Provide the [x, y] coordinate of the cell's center where the given text is located.  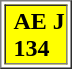
AE J 134 [36, 34]
